Pinpoint the cell where the given text exists, returning its (X, Y) midpoint coordinate. 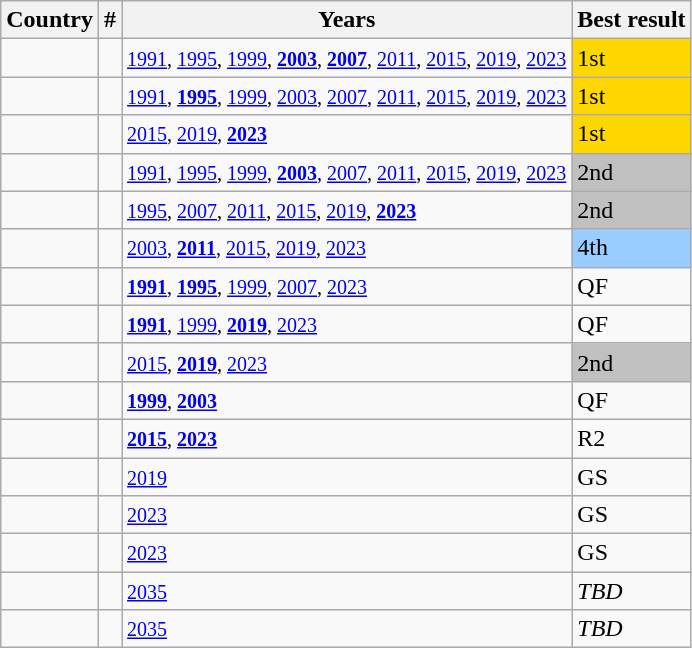
1999, 2003 (347, 400)
# (110, 20)
4th (632, 248)
2019 (347, 477)
1991, 1999, 2019, 2023 (347, 324)
2015, 2023 (347, 438)
1995, 2007, 2011, 2015, 2019, 2023 (347, 210)
2003, 2011, 2015, 2019, 2023 (347, 248)
Best result (632, 20)
R2 (632, 438)
1991, 1995, 1999, 2007, 2023 (347, 286)
Years (347, 20)
Country (50, 20)
